Output the [X, Y] coordinate of the center of the cell containing the given text.  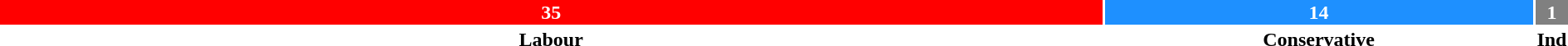
1 [1551, 12]
14 [1319, 12]
35 [551, 12]
